From the cell containing the given text, extract its center point as [X, Y] coordinate. 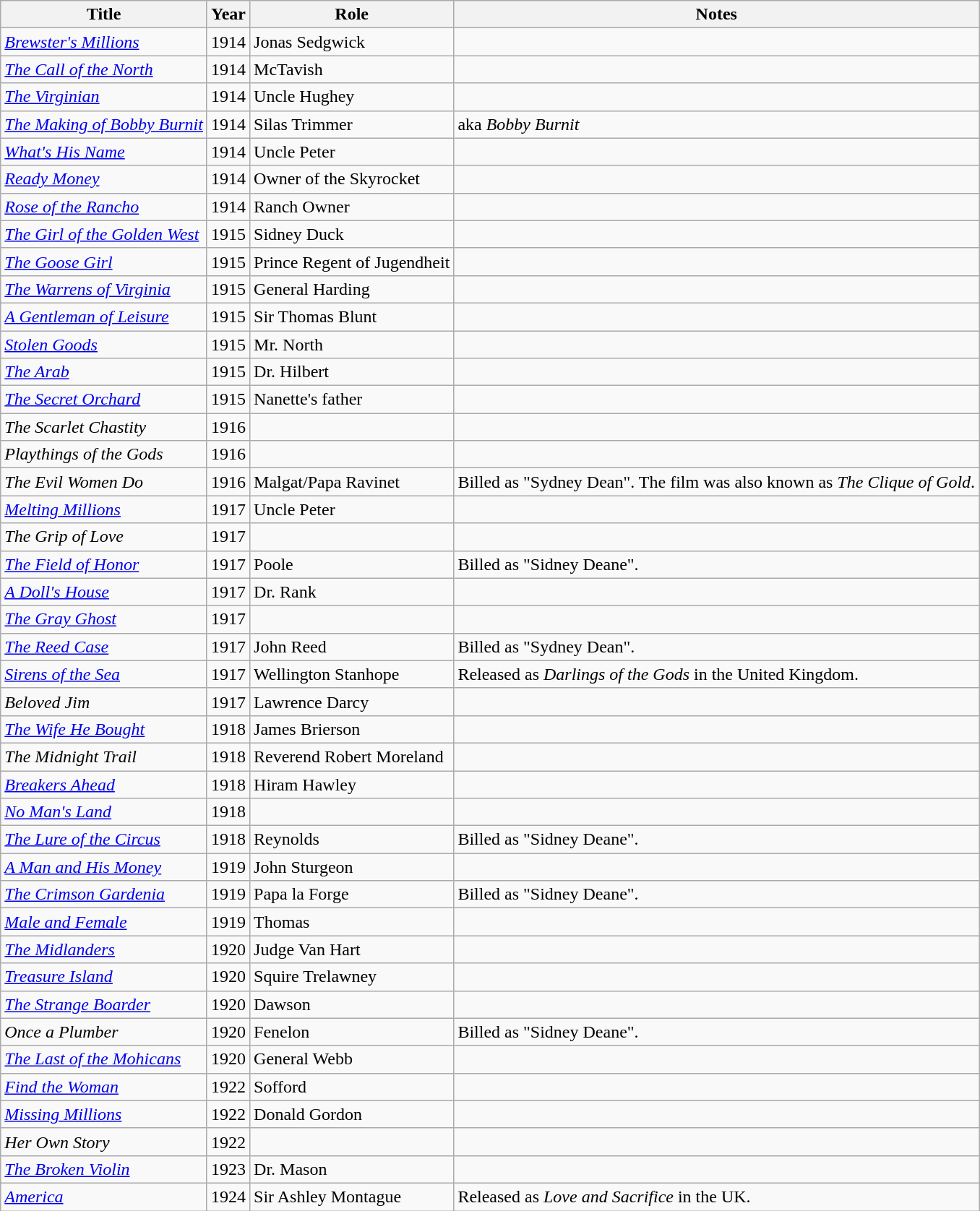
The Reed Case [104, 647]
Sirens of the Sea [104, 674]
Once a Plumber [104, 1032]
Judge Van Hart [352, 949]
The Wife He Bought [104, 729]
Squire Trelawney [352, 977]
Sir Thomas Blunt [352, 316]
Brewster's Millions [104, 42]
Dr. Rank [352, 592]
Reynolds [352, 840]
The Evil Women Do [104, 482]
Lawrence Darcy [352, 702]
Notes [717, 14]
The Lure of the Circus [104, 840]
The Virginian [104, 97]
Ready Money [104, 179]
Owner of the Skyrocket [352, 179]
Stolen Goods [104, 345]
Thomas [352, 922]
Breakers Ahead [104, 784]
The Field of Honor [104, 564]
Beloved Jim [104, 702]
A Man and His Money [104, 867]
Melting Millions [104, 509]
1923 [228, 1169]
The Grip of Love [104, 537]
Dr. Hilbert [352, 372]
Mr. North [352, 345]
Papa la Forge [352, 895]
Sofford [352, 1087]
McTavish [352, 69]
Sidney Duck [352, 234]
General Webb [352, 1059]
Title [104, 14]
Treasure Island [104, 977]
John Sturgeon [352, 867]
Fenelon [352, 1032]
Reverend Robert Moreland [352, 757]
Rose of the Rancho [104, 207]
Silas Trimmer [352, 124]
The Making of Bobby Burnit [104, 124]
Released as Darlings of the Gods in the United Kingdom. [717, 674]
Wellington Stanhope [352, 674]
Role [352, 14]
The Broken Violin [104, 1169]
The Last of the Mohicans [104, 1059]
Find the Woman [104, 1087]
Year [228, 14]
Missing Millions [104, 1114]
1924 [228, 1197]
The Warrens of Virginia [104, 289]
Hiram Hawley [352, 784]
The Strange Boarder [104, 1004]
What's His Name [104, 152]
No Man's Land [104, 812]
The Secret Orchard [104, 400]
Male and Female [104, 922]
The Call of the North [104, 69]
The Crimson Gardenia [104, 895]
Playthings of the Gods [104, 454]
John Reed [352, 647]
A Gentleman of Leisure [104, 316]
The Arab [104, 372]
Jonas Sedgwick [352, 42]
Uncle Hughey [352, 97]
Nanette's father [352, 400]
Poole [352, 564]
Dr. Mason [352, 1169]
Billed as "Sydney Dean". [717, 647]
General Harding [352, 289]
The Midlanders [104, 949]
A Doll's House [104, 592]
Her Own Story [104, 1142]
Prince Regent of Jugendheit [352, 262]
America [104, 1197]
Malgat/Papa Ravinet [352, 482]
The Girl of the Golden West [104, 234]
Released as Love and Sacrifice in the UK. [717, 1197]
James Brierson [352, 729]
The Goose Girl [104, 262]
Billed as "Sydney Dean". The film was also known as The Clique of Gold. [717, 482]
Dawson [352, 1004]
Donald Gordon [352, 1114]
Sir Ashley Montague [352, 1197]
The Midnight Trail [104, 757]
The Gray Ghost [104, 619]
The Scarlet Chastity [104, 427]
aka Bobby Burnit [717, 124]
Ranch Owner [352, 207]
